For the text-containing cell, return its midpoint in [x, y] coordinate format. 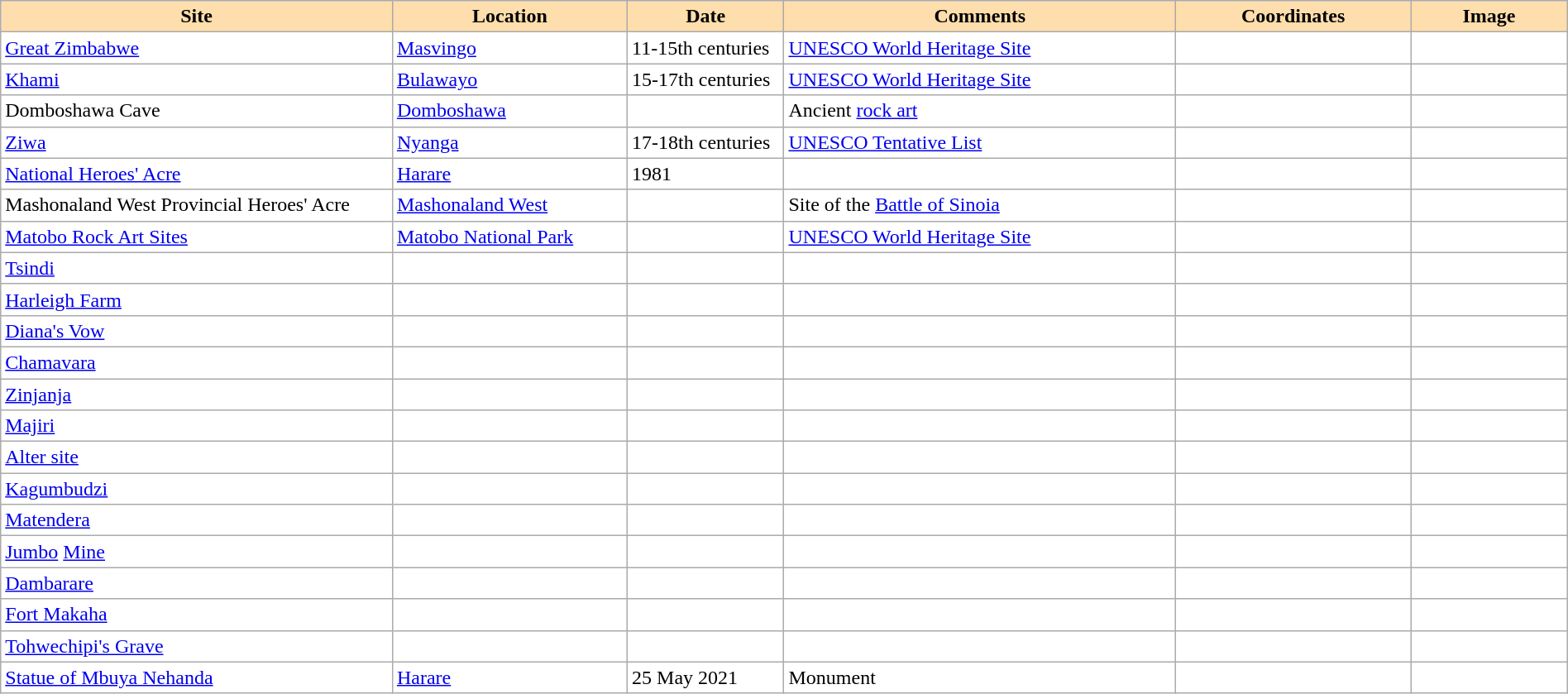
Harleigh Farm [197, 299]
Tsindi [197, 268]
Dambarare [197, 583]
Majiri [197, 426]
Nyanga [509, 142]
11-15th centuries [706, 48]
Coordinates [1293, 17]
Monument [980, 677]
Mashonaland West Provincial Heroes' Acre [197, 205]
Great Zimbabwe [197, 48]
Ziwa [197, 142]
Kagumbudzi [197, 489]
Image [1489, 17]
Site [197, 17]
Diana's Vow [197, 331]
Matendera [197, 520]
Domboshawa [509, 111]
Statue of Mbuya Nehanda [197, 677]
UNESCO Tentative List [980, 142]
Comments [980, 17]
1981 [706, 174]
Matobo Rock Art Sites [197, 237]
17-18th centuries [706, 142]
Bulawayo [509, 79]
25 May 2021 [706, 677]
Domboshawa Cave [197, 111]
Fort Makaha [197, 615]
Matobo National Park [509, 237]
Tohwechipi's Grave [197, 646]
Location [509, 17]
Ancient rock art [980, 111]
Chamavara [197, 362]
15-17th centuries [706, 79]
Alter site [197, 457]
Mashonaland West [509, 205]
Masvingo [509, 48]
Site of the Battle of Sinoia [980, 205]
Date [706, 17]
Khami [197, 79]
National Heroes' Acre [197, 174]
Jumbo Mine [197, 552]
Zinjanja [197, 395]
